Search for the cell housing the specified text and yield its [x, y] center coordinate. 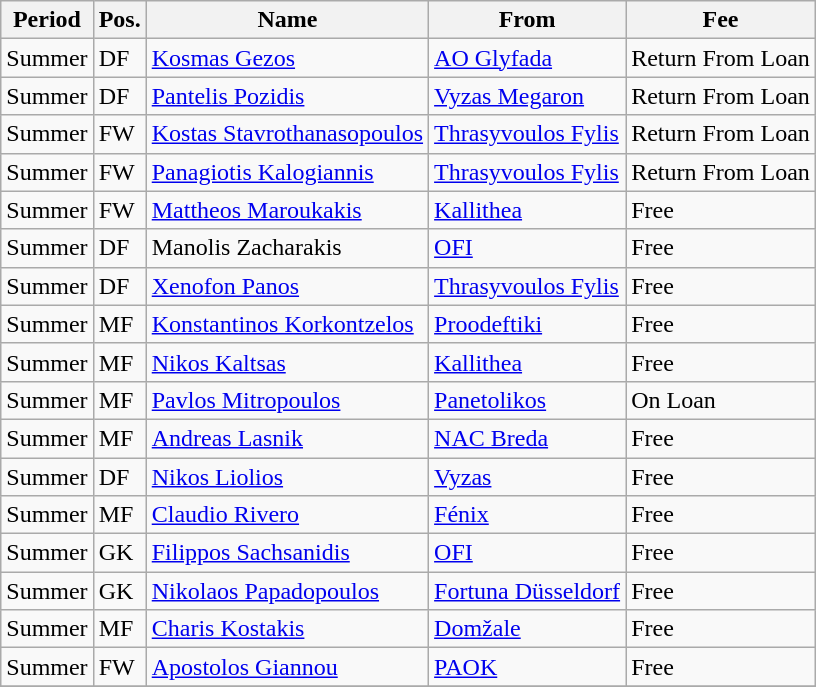
Panagiotis Kalogiannis [287, 172]
Claudio Rivero [287, 515]
Andreas Lasnik [287, 438]
Nikolaos Papadopoulos [287, 591]
Vyzas Megaron [528, 96]
Xenofon Panos [287, 286]
Apostolos Giannou [287, 667]
From [528, 20]
Pos. [120, 20]
Kosmas Gezos [287, 58]
Name [287, 20]
Domžale [528, 629]
Period [47, 20]
Mattheos Maroukakis [287, 210]
Filippos Sachsanidis [287, 553]
Manolis Zacharakis [287, 248]
PAOK [528, 667]
Vyzas [528, 477]
Pantelis Pozidis [287, 96]
Nikos Liolios [287, 477]
Charis Kostakis [287, 629]
Pavlos Mitropoulos [287, 400]
Konstantinos Korkontzelos [287, 324]
Fee [721, 20]
AO Glyfada [528, 58]
Fénix [528, 515]
Nikos Kaltsas [287, 362]
Kostas Stavrothanasopoulos [287, 134]
On Loan [721, 400]
Proodeftiki [528, 324]
Fortuna Düsseldorf [528, 591]
NAC Breda [528, 438]
Panetolikos [528, 400]
